For the text-containing cell, return its midpoint in (x, y) coordinate format. 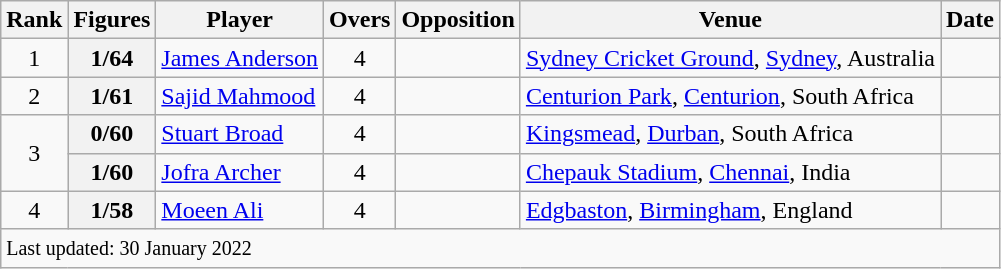
0/60 (112, 134)
Venue (730, 20)
Rank (34, 20)
Stuart Broad (240, 134)
Chepauk Stadium, Chennai, India (730, 172)
1/58 (112, 210)
3 (34, 153)
Figures (112, 20)
Date (970, 20)
Sajid Mahmood (240, 96)
1/60 (112, 172)
Moeen Ali (240, 210)
1 (34, 58)
2 (34, 96)
Last updated: 30 January 2022 (500, 248)
1/61 (112, 96)
Opposition (458, 20)
Overs (360, 20)
Sydney Cricket Ground, Sydney, Australia (730, 58)
Player (240, 20)
Edgbaston, Birmingham, England (730, 210)
James Anderson (240, 58)
1/64 (112, 58)
Jofra Archer (240, 172)
Centurion Park, Centurion, South Africa (730, 96)
Kingsmead, Durban, South Africa (730, 134)
